Capture the cell that displays the provided text and extract its (X, Y) central coordinate. 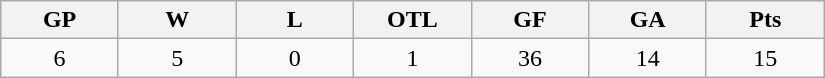
GA (648, 20)
14 (648, 58)
5 (177, 58)
0 (295, 58)
W (177, 20)
15 (765, 58)
36 (530, 58)
1 (413, 58)
OTL (413, 20)
GP (60, 20)
6 (60, 58)
Pts (765, 20)
GF (530, 20)
L (295, 20)
